Determine the [X, Y] coordinate at the center of the cell enclosing the given text.  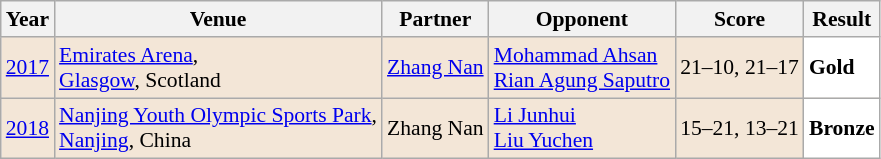
Result [842, 19]
Li Junhui Liu Yuchen [582, 128]
Venue [218, 19]
2018 [28, 128]
15–21, 13–21 [740, 128]
Emirates Arena,Glasgow, Scotland [218, 68]
21–10, 21–17 [740, 68]
Bronze [842, 128]
Year [28, 19]
Partner [436, 19]
Opponent [582, 19]
Gold [842, 68]
Nanjing Youth Olympic Sports Park,Nanjing, China [218, 128]
Score [740, 19]
Mohammad Ahsan Rian Agung Saputro [582, 68]
2017 [28, 68]
